Detect which cell encompasses the target text, then output its [x, y] center coordinate. 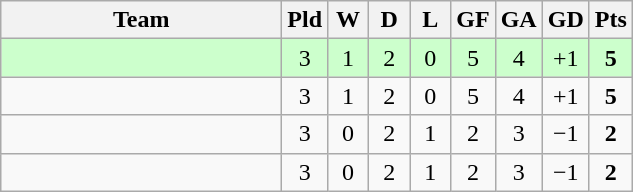
GD [566, 20]
Team [142, 20]
D [390, 20]
GF [473, 20]
Pts [610, 20]
W [348, 20]
Pld [305, 20]
GA [518, 20]
L [430, 20]
